Find where the given text appears and provide that cell's center as [X, Y] coordinate. 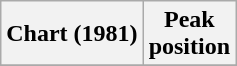
Chart (1981) [72, 34]
Peakposition [189, 34]
